Search for the cell housing the specified text and yield its (x, y) center coordinate. 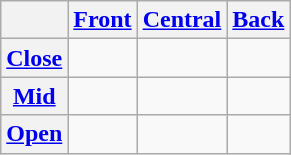
Open (34, 134)
Front (102, 20)
Close (34, 58)
Central (182, 20)
Mid (34, 96)
Back (258, 20)
